From the cell containing the given text, extract its center point as [x, y] coordinate. 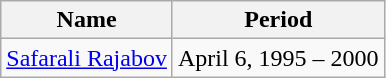
Name [87, 20]
April 6, 1995 – 2000 [278, 58]
Period [278, 20]
Safarali Rajabov [87, 58]
